Determine the (x, y) coordinate at the center of the cell enclosing the given text.  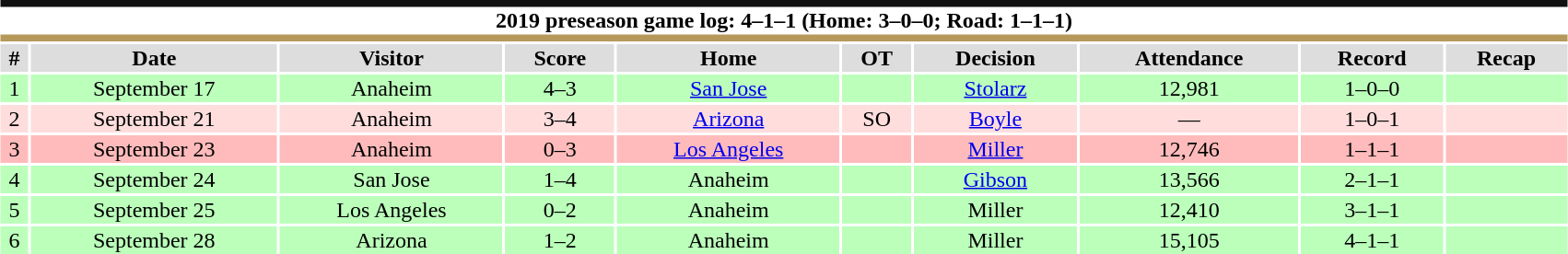
12,981 (1189, 88)
5 (15, 210)
September 17 (154, 88)
1–0–0 (1373, 88)
15,105 (1189, 240)
Score (560, 58)
0–3 (560, 149)
4–1–1 (1373, 240)
Boyle (995, 119)
0–2 (560, 210)
1–4 (560, 179)
Visitor (392, 58)
September 28 (154, 240)
September 24 (154, 179)
Home (729, 58)
September 21 (154, 119)
1–1–1 (1373, 149)
12,746 (1189, 149)
Decision (995, 58)
12,410 (1189, 210)
1–0–1 (1373, 119)
2019 preseason game log: 4–1–1 (Home: 3–0–0; Road: 1–1–1) (784, 20)
OT (876, 58)
3–4 (560, 119)
6 (15, 240)
Record (1373, 58)
Stolarz (995, 88)
1–2 (560, 240)
4–3 (560, 88)
Recap (1506, 58)
— (1189, 119)
3–1–1 (1373, 210)
September 23 (154, 149)
Date (154, 58)
4 (15, 179)
Attendance (1189, 58)
Gibson (995, 179)
# (15, 58)
3 (15, 149)
SO (876, 119)
2–1–1 (1373, 179)
September 25 (154, 210)
13,566 (1189, 179)
1 (15, 88)
2 (15, 119)
